Extract the [x, y] coordinate from the center of the cell holding the provided text.  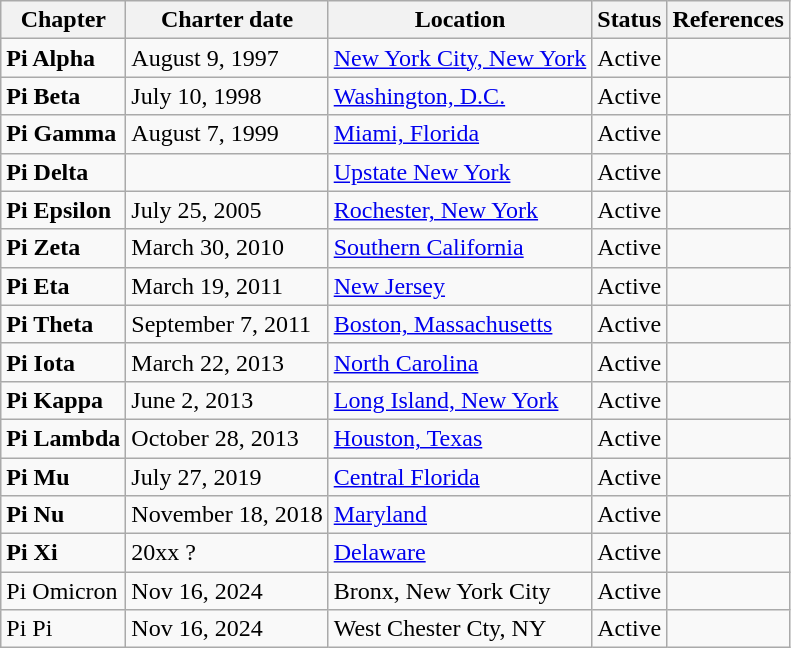
March 19, 2011 [227, 286]
October 28, 2013 [227, 438]
Location [460, 20]
20xx ? [227, 553]
Bronx, New York City [460, 591]
Miami, Florida [460, 134]
Pi Epsilon [64, 210]
Pi Mu [64, 477]
Central Florida [460, 477]
Pi Nu [64, 515]
References [728, 20]
Pi Iota [64, 362]
June 2, 2013 [227, 400]
November 18, 2018 [227, 515]
July 25, 2005 [227, 210]
Pi Delta [64, 172]
August 9, 1997 [227, 58]
September 7, 2011 [227, 324]
Upstate New York [460, 172]
July 10, 1998 [227, 96]
Charter date [227, 20]
North Carolina [460, 362]
Maryland [460, 515]
Pi Gamma [64, 134]
Pi Xi [64, 553]
Pi Kappa [64, 400]
Pi Alpha [64, 58]
Chapter [64, 20]
July 27, 2019 [227, 477]
Pi Zeta [64, 248]
New York City, New York [460, 58]
West Chester Cty, NY [460, 629]
August 7, 1999 [227, 134]
Pi Theta [64, 324]
Southern California [460, 248]
Houston, Texas [460, 438]
Boston, Massachusetts [460, 324]
Pi Beta [64, 96]
Delaware [460, 553]
March 22, 2013 [227, 362]
Status [630, 20]
Washington, D.C. [460, 96]
Rochester, New York [460, 210]
Pi Lambda [64, 438]
Pi Eta [64, 286]
Pi Pi [64, 629]
Long Island, New York [460, 400]
New Jersey [460, 286]
Pi Omicron [64, 591]
March 30, 2010 [227, 248]
